Pinpoint the cell where the given text exists, returning its (x, y) midpoint coordinate. 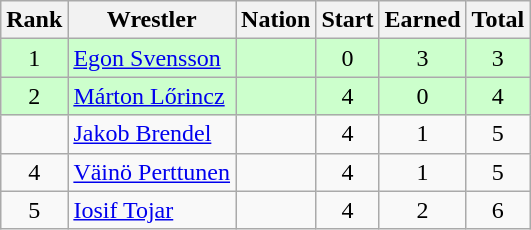
Nation (276, 20)
Iosif Tojar (152, 210)
Márton Lőrincz (152, 96)
Earned (422, 20)
Total (498, 20)
Egon Svensson (152, 58)
Start (348, 20)
Rank (34, 20)
Väinö Perttunen (152, 172)
Wrestler (152, 20)
Jakob Brendel (152, 134)
6 (498, 210)
